Find where the given text appears and provide that cell's center as (X, Y) coordinate. 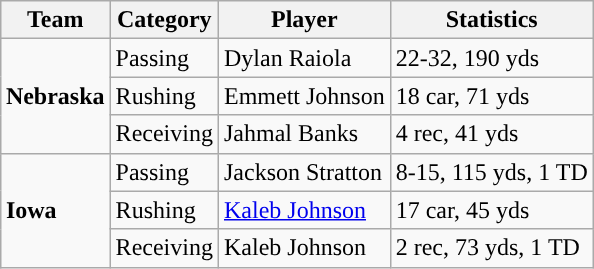
Statistics (492, 20)
4 rec, 41 yds (492, 134)
Player (304, 20)
Jackson Stratton (304, 172)
22-32, 190 yds (492, 58)
Nebraska (55, 96)
2 rec, 73 yds, 1 TD (492, 248)
Team (55, 20)
18 car, 71 yds (492, 96)
Category (164, 20)
8-15, 115 yds, 1 TD (492, 172)
Iowa (55, 210)
Jahmal Banks (304, 134)
Emmett Johnson (304, 96)
17 car, 45 yds (492, 210)
Dylan Raiola (304, 58)
